From the cell containing the given text, extract its center point as (x, y) coordinate. 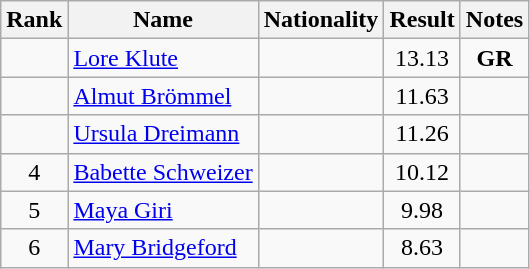
Name (163, 20)
5 (34, 210)
Mary Bridgeford (163, 248)
Maya Giri (163, 210)
Rank (34, 20)
8.63 (422, 248)
Result (422, 20)
11.26 (422, 134)
Nationality (321, 20)
9.98 (422, 210)
6 (34, 248)
GR (494, 58)
Notes (494, 20)
Almut Brömmel (163, 96)
13.13 (422, 58)
11.63 (422, 96)
4 (34, 172)
Babette Schweizer (163, 172)
Ursula Dreimann (163, 134)
Lore Klute (163, 58)
10.12 (422, 172)
